Locate the cell with the specified text and output its [X, Y] center coordinate. 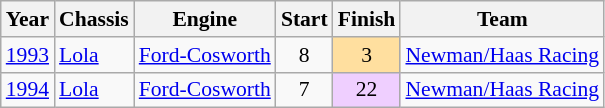
3 [367, 55]
Chassis [94, 19]
22 [367, 90]
Finish [367, 19]
1993 [28, 55]
1994 [28, 90]
Engine [205, 19]
Start [304, 19]
7 [304, 90]
Team [502, 19]
Year [28, 19]
8 [304, 55]
